Return [x, y] of the center of cell containing provided text 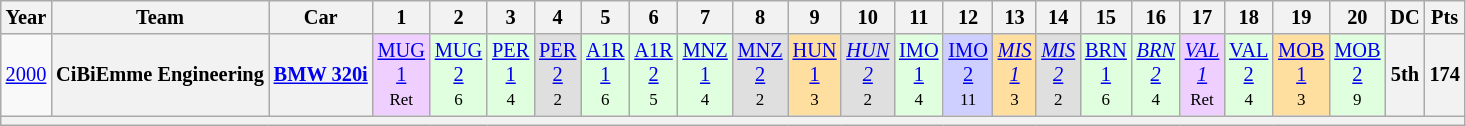
PER22 [558, 75]
MIS22 [1058, 75]
Year [26, 17]
PER14 [510, 75]
19 [1301, 17]
6 [653, 17]
13 [1015, 17]
8 [760, 17]
Pts [1445, 17]
HUN22 [868, 75]
17 [1202, 17]
BRN16 [1106, 75]
HUN13 [815, 75]
IMO14 [918, 75]
MIS13 [1015, 75]
174 [1445, 75]
11 [918, 17]
Car [321, 17]
MOB13 [1301, 75]
5 [605, 17]
VAL24 [1248, 75]
14 [1058, 17]
18 [1248, 17]
7 [706, 17]
12 [968, 17]
CiBiEmme Engineering [160, 75]
MNZ22 [760, 75]
15 [1106, 17]
MOB29 [1357, 75]
DC [1404, 17]
A1R25 [653, 75]
BRN24 [1156, 75]
9 [815, 17]
5th [1404, 75]
IMO211 [968, 75]
Team [160, 17]
16 [1156, 17]
MNZ14 [706, 75]
BMW 320i [321, 75]
20 [1357, 17]
MUG26 [458, 75]
4 [558, 17]
2000 [26, 75]
10 [868, 17]
VAL1Ret [1202, 75]
1 [402, 17]
3 [510, 17]
MUG1Ret [402, 75]
A1R16 [605, 75]
2 [458, 17]
